Provide the [X, Y] coordinate of the cell's center where the given text is located.  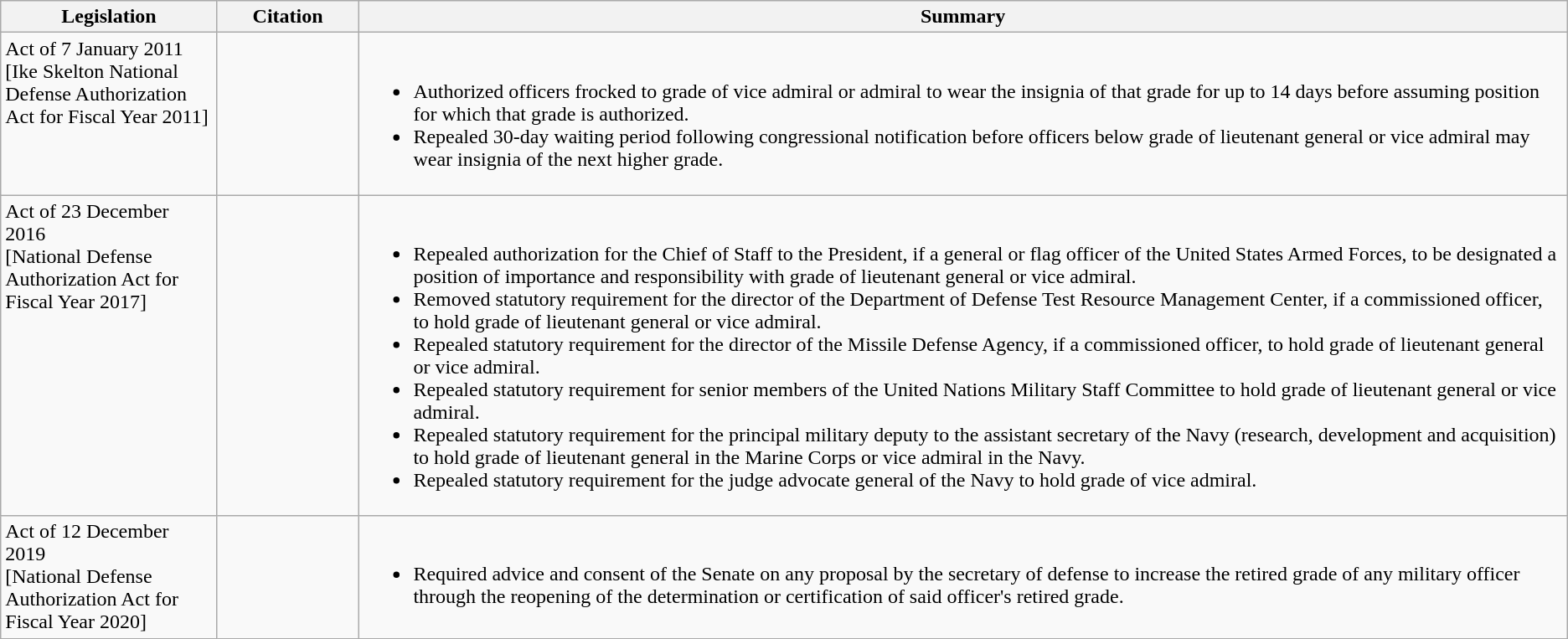
Legislation [109, 17]
Citation [288, 17]
Act of 23 December 2016[National Defense Authorization Act for Fiscal Year 2017] [109, 355]
Act of 7 January 2011[Ike Skelton National Defense Authorization Act for Fiscal Year 2011] [109, 114]
Summary [963, 17]
Act of 12 December 2019[National Defense Authorization Act for Fiscal Year 2020] [109, 577]
